Determine the (X, Y) coordinate at the center of the cell enclosing the given text.  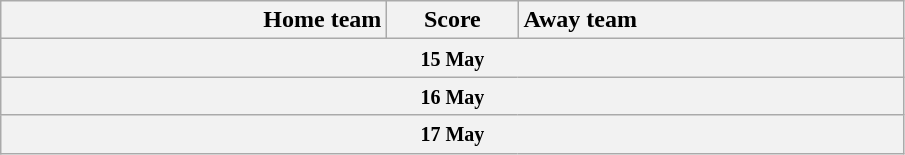
Away team (711, 20)
Score (452, 20)
15 May (452, 58)
16 May (452, 96)
17 May (452, 134)
Home team (194, 20)
